From the cell containing the given text, extract its center point as [X, Y] coordinate. 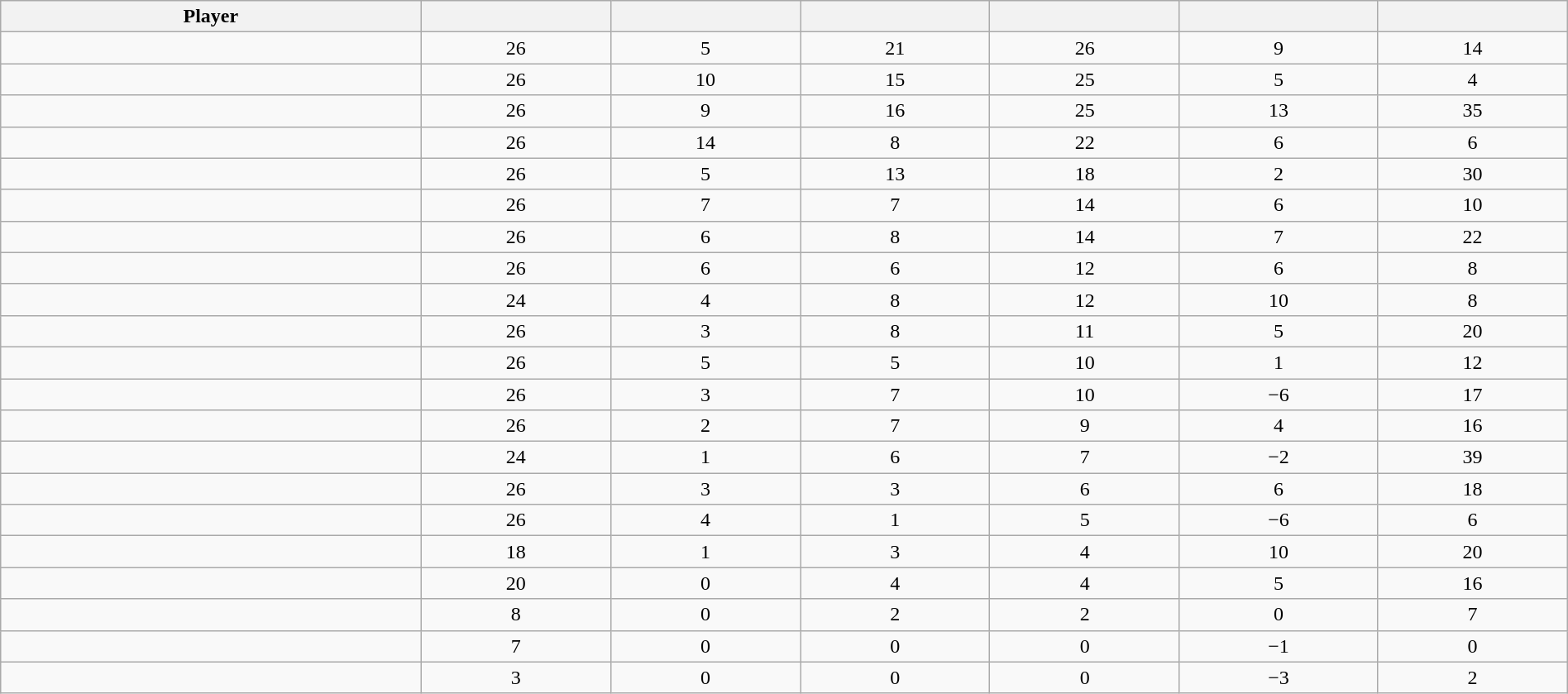
−3 [1279, 677]
30 [1472, 174]
21 [895, 48]
17 [1472, 395]
11 [1085, 331]
39 [1472, 457]
15 [895, 79]
−1 [1279, 646]
Player [211, 17]
35 [1472, 111]
−2 [1279, 457]
